Identify which cell holds the provided text, then report its (x, y) central coordinate. 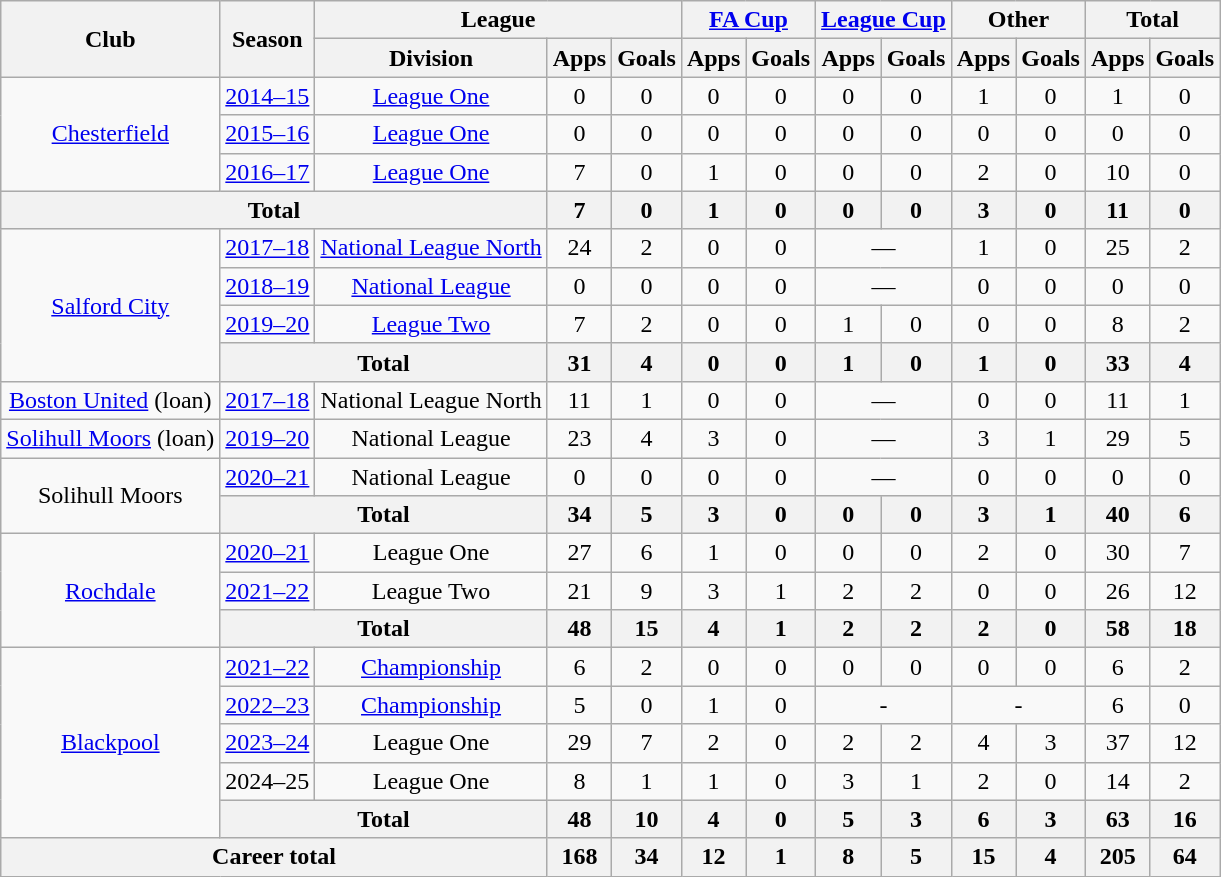
Rochdale (110, 591)
31 (579, 362)
64 (1185, 857)
Chesterfield (110, 134)
Season (268, 39)
168 (579, 857)
14 (1117, 781)
2016–17 (268, 172)
Solihull Moors (110, 496)
Boston United (loan) (110, 400)
21 (579, 591)
FA Cup (748, 20)
Club (110, 39)
205 (1117, 857)
Division (431, 58)
25 (1117, 248)
Blackpool (110, 743)
63 (1117, 819)
23 (579, 438)
Salford City (110, 305)
37 (1117, 743)
League Cup (884, 20)
33 (1117, 362)
30 (1117, 553)
58 (1117, 629)
18 (1185, 629)
2022–23 (268, 705)
16 (1185, 819)
27 (579, 553)
2023–24 (268, 743)
2014–15 (268, 96)
26 (1117, 591)
Other (1018, 20)
Career total (274, 857)
2015–16 (268, 134)
League (498, 20)
2024–25 (268, 781)
40 (1117, 515)
24 (579, 248)
9 (647, 591)
2018–19 (268, 286)
Solihull Moors (loan) (110, 438)
